Search for the cell housing the specified text and yield its (x, y) center coordinate. 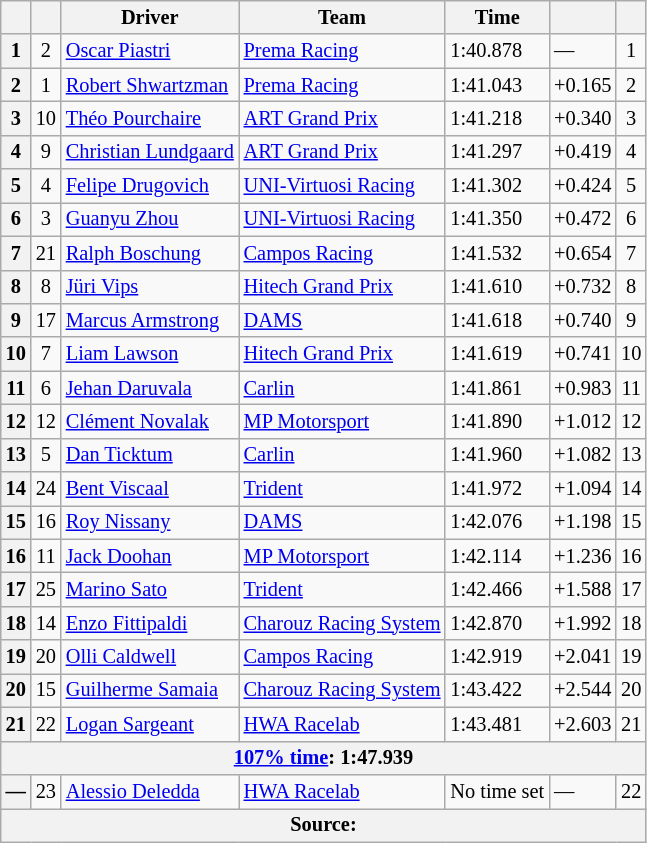
+0.654 (582, 253)
Driver (150, 17)
1:41.861 (497, 388)
+0.740 (582, 320)
1:41.297 (497, 152)
Guilherme Samaia (150, 690)
+1.992 (582, 623)
+0.472 (582, 219)
+2.603 (582, 724)
+2.041 (582, 657)
Marino Sato (150, 589)
Roy Nissany (150, 522)
Enzo Fittipaldi (150, 623)
Source: (324, 825)
Jehan Daruvala (150, 388)
Marcus Armstrong (150, 320)
Felipe Drugovich (150, 186)
Oscar Piastri (150, 51)
+0.983 (582, 388)
1:41.043 (497, 85)
Alessio Deledda (150, 791)
1:40.878 (497, 51)
1:41.618 (497, 320)
+1.236 (582, 556)
1:41.302 (497, 186)
Robert Shwartzman (150, 85)
Clément Novalak (150, 421)
Bent Viscaal (150, 489)
+0.340 (582, 118)
1:41.218 (497, 118)
+0.165 (582, 85)
+0.419 (582, 152)
1:41.972 (497, 489)
25 (46, 589)
+1.082 (582, 455)
Jack Doohan (150, 556)
1:43.481 (497, 724)
Time (497, 17)
24 (46, 489)
Dan Ticktum (150, 455)
1:41.890 (497, 421)
Guanyu Zhou (150, 219)
+1.012 (582, 421)
1:42.076 (497, 522)
Olli Caldwell (150, 657)
+1.588 (582, 589)
1:41.960 (497, 455)
Jüri Vips (150, 287)
107% time: 1:47.939 (324, 758)
1:41.610 (497, 287)
1:41.532 (497, 253)
1:41.350 (497, 219)
1:42.114 (497, 556)
1:43.422 (497, 690)
23 (46, 791)
No time set (497, 791)
1:42.919 (497, 657)
Team (342, 17)
+0.741 (582, 354)
Liam Lawson (150, 354)
+1.094 (582, 489)
Christian Lundgaard (150, 152)
+0.732 (582, 287)
1:42.466 (497, 589)
Logan Sargeant (150, 724)
Théo Pourchaire (150, 118)
+2.544 (582, 690)
Ralph Boschung (150, 253)
1:41.619 (497, 354)
+0.424 (582, 186)
+1.198 (582, 522)
1:42.870 (497, 623)
